Extract the [X, Y] coordinate from the center of the cell holding the provided text.  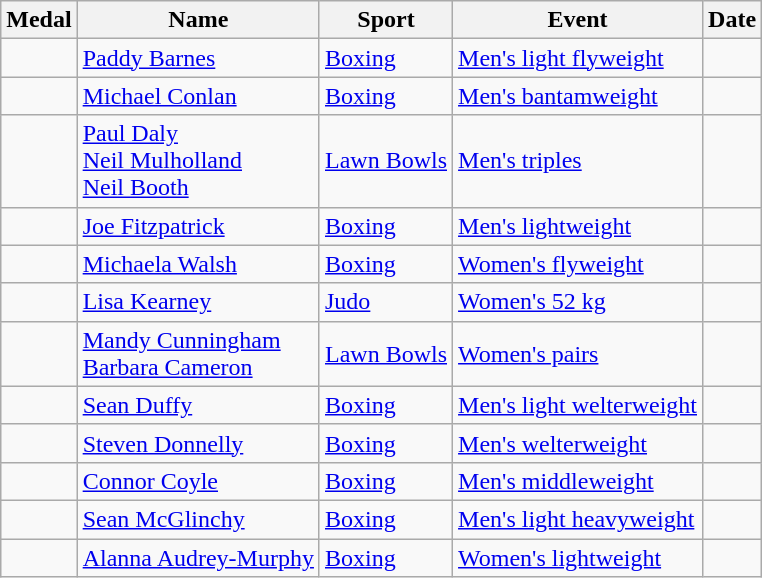
Men's bantamweight [578, 96]
Paul DalyNeil MulhollandNeil Booth [198, 161]
Event [578, 20]
Sean McGlinchy [198, 519]
Men's welterweight [578, 443]
Michaela Walsh [198, 264]
Men's lightweight [578, 226]
Judo [386, 302]
Date [732, 20]
Men's middleweight [578, 481]
Name [198, 20]
Alanna Audrey-Murphy [198, 557]
Sean Duffy [198, 405]
Connor Coyle [198, 481]
Joe Fitzpatrick [198, 226]
Sport [386, 20]
Women's pairs [578, 354]
Michael Conlan [198, 96]
Steven Donnelly [198, 443]
Men's light flyweight [578, 58]
Men's triples [578, 161]
Lisa Kearney [198, 302]
Medal [39, 20]
Paddy Barnes [198, 58]
Mandy CunninghamBarbara Cameron [198, 354]
Women's flyweight [578, 264]
Women's 52 kg [578, 302]
Women's lightweight [578, 557]
Men's light heavyweight [578, 519]
Men's light welterweight [578, 405]
